Output the [X, Y] coordinate of the center of the cell containing the given text.  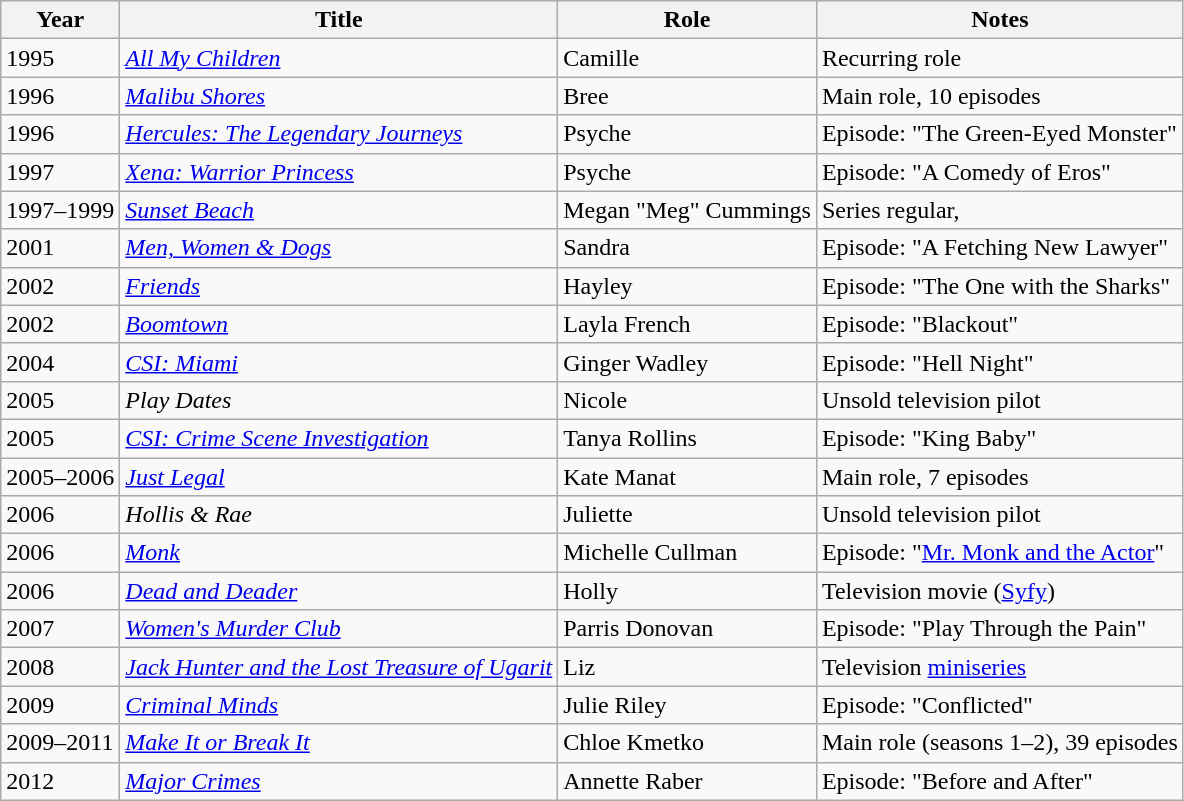
Juliette [688, 515]
Men, Women & Dogs [339, 248]
Malibu Shores [339, 96]
Major Crimes [339, 781]
Criminal Minds [339, 705]
Role [688, 20]
Friends [339, 286]
Series regular, [1000, 210]
Episode: "Mr. Monk and the Actor" [1000, 553]
Dead and Deader [339, 591]
Play Dates [339, 400]
Nicole [688, 400]
2001 [60, 248]
Bree [688, 96]
Episode: "Hell Night" [1000, 362]
Monk [339, 553]
Michelle Cullman [688, 553]
Main role (seasons 1–2), 39 episodes [1000, 743]
Chloe Kmetko [688, 743]
Holly [688, 591]
Layla French [688, 324]
Title [339, 20]
Liz [688, 667]
Parris Donovan [688, 629]
Kate Manat [688, 477]
Tanya Rollins [688, 438]
Hercules: The Legendary Journeys [339, 134]
Episode: "Play Through the Pain" [1000, 629]
CSI: Crime Scene Investigation [339, 438]
Television movie (Syfy) [1000, 591]
Hollis & Rae [339, 515]
2009–2011 [60, 743]
2009 [60, 705]
2008 [60, 667]
Ginger Wadley [688, 362]
Camille [688, 58]
Episode: "A Fetching New Lawyer" [1000, 248]
2007 [60, 629]
2012 [60, 781]
Episode: "Before and After" [1000, 781]
Just Legal [339, 477]
1997–1999 [60, 210]
Women's Murder Club [339, 629]
Year [60, 20]
Television miniseries [1000, 667]
Megan "Meg" Cummings [688, 210]
Main role, 10 episodes [1000, 96]
Sunset Beach [339, 210]
Notes [1000, 20]
Episode: "Blackout" [1000, 324]
Episode: "Conflicted" [1000, 705]
1995 [60, 58]
Annette Raber [688, 781]
All My Children [339, 58]
Main role, 7 episodes [1000, 477]
Xena: Warrior Princess [339, 172]
Boomtown [339, 324]
Hayley [688, 286]
Sandra [688, 248]
CSI: Miami [339, 362]
2005–2006 [60, 477]
Recurring role [1000, 58]
Make It or Break It [339, 743]
2004 [60, 362]
Episode: "A Comedy of Eros" [1000, 172]
Episode: "The Green-Eyed Monster" [1000, 134]
1997 [60, 172]
Episode: "King Baby" [1000, 438]
Julie Riley [688, 705]
Episode: "The One with the Sharks" [1000, 286]
Jack Hunter and the Lost Treasure of Ugarit [339, 667]
